Detect which cell encompasses the target text, then output its (x, y) center coordinate. 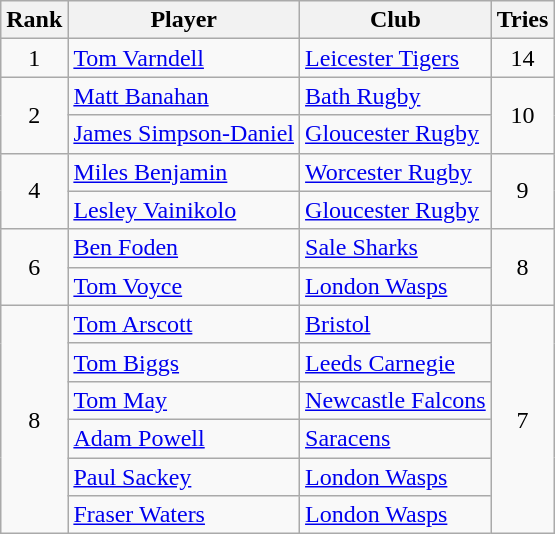
Tries (522, 20)
Tom May (184, 400)
Sale Sharks (396, 248)
Ben Foden (184, 248)
Club (396, 20)
Adam Powell (184, 438)
2 (34, 115)
Rank (34, 20)
10 (522, 115)
Player (184, 20)
Tom Arscott (184, 324)
Newcastle Falcons (396, 400)
Saracens (396, 438)
14 (522, 58)
Tom Voyce (184, 286)
7 (522, 419)
James Simpson-Daniel (184, 134)
Fraser Waters (184, 515)
9 (522, 191)
Miles Benjamin (184, 172)
Paul Sackey (184, 477)
Leeds Carnegie (396, 362)
Leicester Tigers (396, 58)
Worcester Rugby (396, 172)
1 (34, 58)
Tom Varndell (184, 58)
6 (34, 267)
Tom Biggs (184, 362)
4 (34, 191)
Bath Rugby (396, 96)
Matt Banahan (184, 96)
Bristol (396, 324)
Lesley Vainikolo (184, 210)
